Determine the [x, y] coordinate at the center of the cell enclosing the given text.  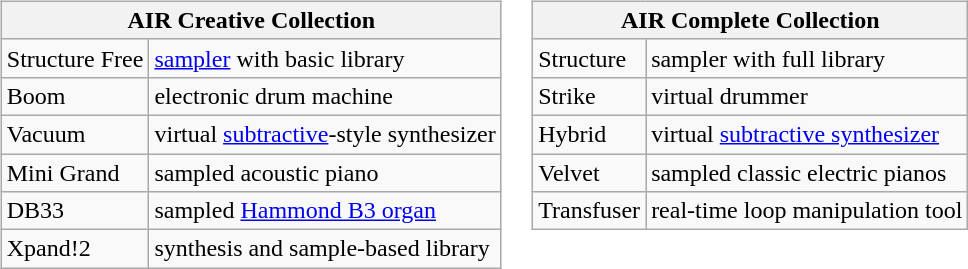
Boom [75, 96]
sampled Hammond B3 organ [325, 211]
electronic drum machine [325, 96]
AIR Creative Collection [251, 20]
Xpand!2 [75, 249]
Transfuser [590, 211]
Structure Free [75, 58]
AIR Complete Collection [750, 20]
virtual subtractive synthesizer [807, 134]
Vacuum [75, 134]
sampler with full library [807, 58]
Velvet [590, 173]
Structure [590, 58]
sampled acoustic piano [325, 173]
Strike [590, 96]
DB33 [75, 211]
Hybrid [590, 134]
real-time loop manipulation tool [807, 211]
virtual subtractive-style synthesizer [325, 134]
sampler with basic library [325, 58]
virtual drummer [807, 96]
synthesis and sample-based library [325, 249]
Mini Grand [75, 173]
sampled classic electric pianos [807, 173]
